Locate the cell with the specified text and output its [x, y] center coordinate. 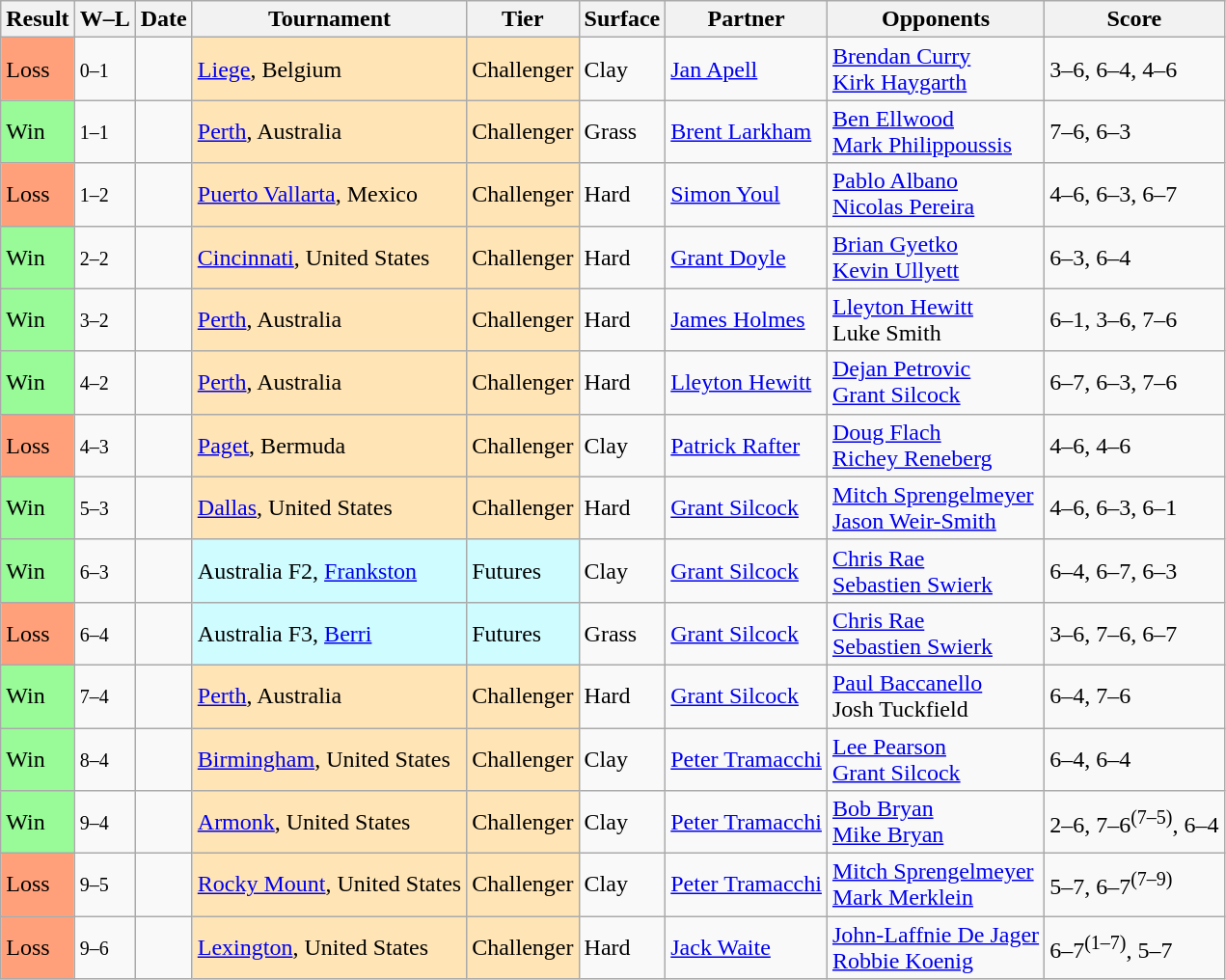
Puerto Vallarta, Mexico [329, 195]
Armonk, United States [329, 822]
W–L [104, 19]
Date [164, 19]
Score [1134, 19]
6–3, 6–4 [1134, 257]
Opponents [936, 19]
9–6 [104, 947]
Paget, Bermuda [329, 446]
9–4 [104, 822]
Brian Gyetko Kevin Ullyett [936, 257]
7–4 [104, 696]
4–6, 6–3, 6–1 [1134, 507]
2–6, 7–6(7–5), 6–4 [1134, 822]
Brent Larkham [747, 131]
Tier [523, 19]
Australia F2, Frankston [329, 571]
6–4, 6–7, 6–3 [1134, 571]
Dallas, United States [329, 507]
Result [38, 19]
Mitch Sprengelmeyer Mark Merklein [936, 885]
4–6, 6–3, 6–7 [1134, 195]
Brendan Curry Kirk Haygarth [936, 69]
Cincinnati, United States [329, 257]
Liege, Belgium [329, 69]
Lleyton Hewitt Luke Smith [936, 320]
8–4 [104, 758]
Lleyton Hewitt [747, 382]
6–4, 6–4 [1134, 758]
Rocky Mount, United States [329, 885]
Dejan Petrovic Grant Silcock [936, 382]
Paul Baccanello Josh Tuckfield [936, 696]
Patrick Rafter [747, 446]
Australia F3, Berri [329, 633]
3–6, 6–4, 4–6 [1134, 69]
6–4, 7–6 [1134, 696]
5–7, 6–7(7–9) [1134, 885]
7–6, 6–3 [1134, 131]
Ben Ellwood Mark Philippoussis [936, 131]
Jan Apell [747, 69]
4–2 [104, 382]
Tournament [329, 19]
Lexington, United States [329, 947]
0–1 [104, 69]
3–6, 7–6, 6–7 [1134, 633]
5–3 [104, 507]
Grant Doyle [747, 257]
9–5 [104, 885]
1–2 [104, 195]
Birmingham, United States [329, 758]
6–4 [104, 633]
Jack Waite [747, 947]
6–7(1–7), 5–7 [1134, 947]
Pablo Albano Nicolas Pereira [936, 195]
6–3 [104, 571]
4–6, 4–6 [1134, 446]
Doug Flach Richey Reneberg [936, 446]
Mitch Sprengelmeyer Jason Weir-Smith [936, 507]
1–1 [104, 131]
John-Laffnie De Jager Robbie Koenig [936, 947]
Bob Bryan Mike Bryan [936, 822]
Simon Youl [747, 195]
6–1, 3–6, 7–6 [1134, 320]
6–7, 6–3, 7–6 [1134, 382]
Partner [747, 19]
James Holmes [747, 320]
2–2 [104, 257]
3–2 [104, 320]
Surface [622, 19]
Lee Pearson Grant Silcock [936, 758]
4–3 [104, 446]
